For the text-containing cell, return its midpoint in (X, Y) coordinate format. 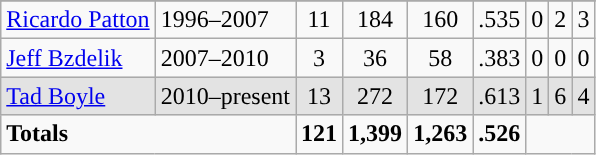
2010–present (225, 96)
.535 (500, 20)
1,263 (440, 134)
Tad Boyle (78, 96)
1,399 (376, 134)
13 (320, 96)
2007–2010 (225, 58)
Jeff Bzdelik (78, 58)
.383 (500, 58)
Totals (148, 134)
121 (320, 134)
160 (440, 20)
.526 (500, 134)
6 (560, 96)
1996–2007 (225, 20)
58 (440, 58)
272 (376, 96)
11 (320, 20)
36 (376, 58)
.613 (500, 96)
184 (376, 20)
172 (440, 96)
1 (538, 96)
4 (584, 96)
Ricardo Patton (78, 20)
2 (560, 20)
